Locate the cell with the specified text and output its [x, y] center coordinate. 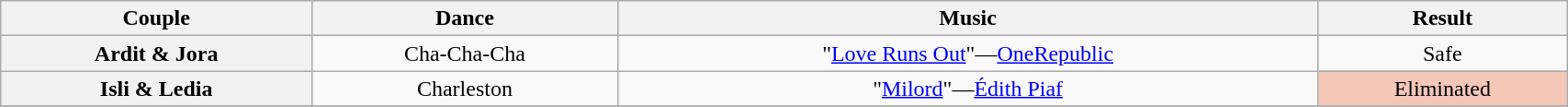
Couple [156, 18]
Safe [1442, 53]
Isli & Ledia [156, 89]
"Love Runs Out"—OneRepublic [968, 53]
Dance [465, 18]
Cha-Cha-Cha [465, 53]
Music [968, 18]
Ardit & Jora [156, 53]
Charleston [465, 89]
"Milord"—Édith Piaf [968, 89]
Result [1442, 18]
Eliminated [1442, 89]
